Locate the cell with the specified text and output its (X, Y) center coordinate. 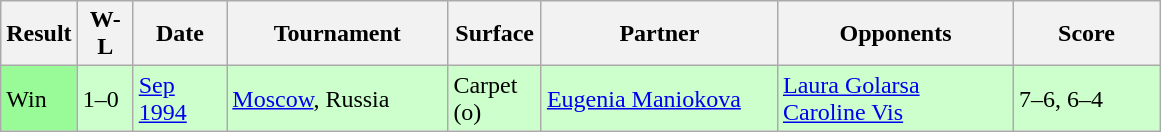
Result (39, 34)
Score (1087, 34)
W-L (105, 34)
Opponents (895, 34)
Win (39, 98)
1–0 (105, 98)
Date (180, 34)
Laura Golarsa Caroline Vis (895, 98)
Tournament (338, 34)
Surface (495, 34)
Partner (659, 34)
Moscow, Russia (338, 98)
Eugenia Maniokova (659, 98)
Carpet (o) (495, 98)
Sep 1994 (180, 98)
7–6, 6–4 (1087, 98)
